Find where the given text appears and provide that cell's center as (x, y) coordinate. 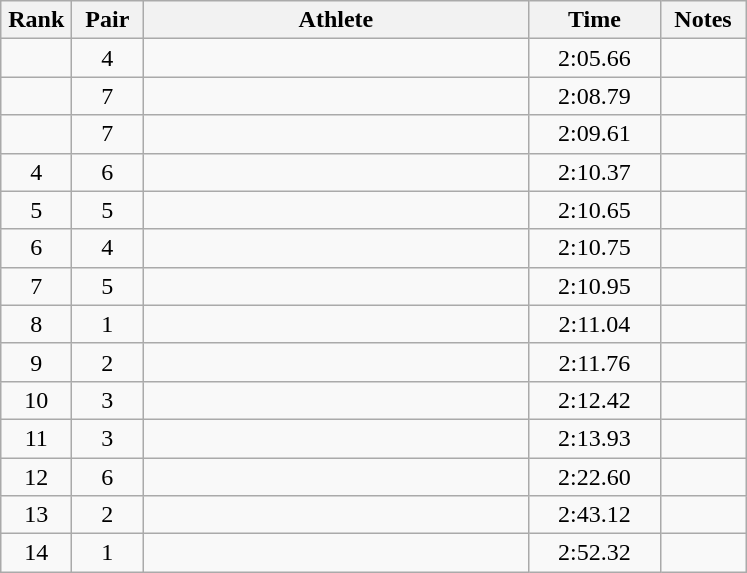
2:10.75 (594, 248)
2:52.32 (594, 553)
8 (36, 324)
2:05.66 (594, 58)
Time (594, 20)
2:12.42 (594, 400)
13 (36, 515)
Notes (703, 20)
Pair (108, 20)
Athlete (336, 20)
2:09.61 (594, 134)
Rank (36, 20)
2:43.12 (594, 515)
2:10.65 (594, 210)
2:11.76 (594, 362)
2:08.79 (594, 96)
12 (36, 477)
9 (36, 362)
2:10.95 (594, 286)
11 (36, 438)
2:11.04 (594, 324)
14 (36, 553)
2:10.37 (594, 172)
2:22.60 (594, 477)
2:13.93 (594, 438)
10 (36, 400)
